From the cell containing the given text, extract its center point as (x, y) coordinate. 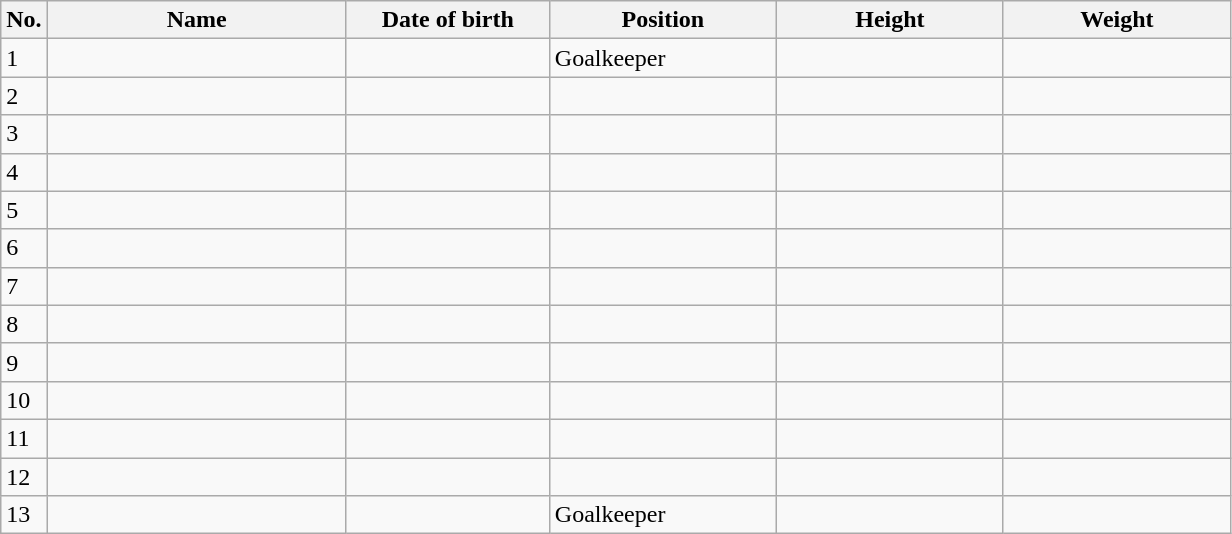
Weight (1116, 20)
Position (662, 20)
13 (24, 515)
Height (890, 20)
Name (196, 20)
7 (24, 286)
10 (24, 400)
4 (24, 172)
6 (24, 248)
No. (24, 20)
Date of birth (448, 20)
2 (24, 96)
3 (24, 134)
12 (24, 477)
8 (24, 324)
9 (24, 362)
5 (24, 210)
11 (24, 438)
1 (24, 58)
